Output the (X, Y) coordinate of the center of the cell containing the given text.  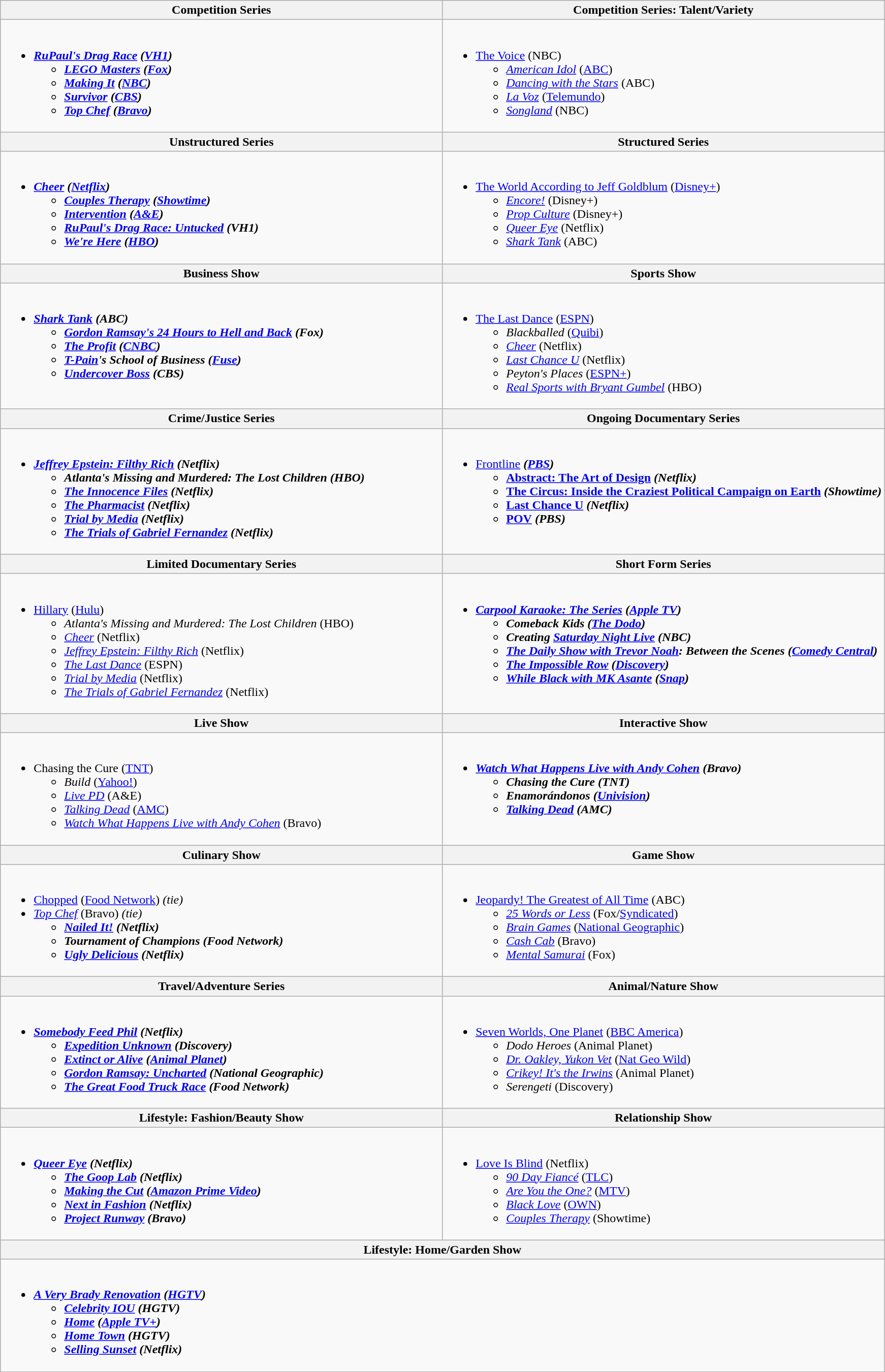
Lifestyle: Home/Garden Show (442, 1250)
Love Is Blind (Netflix)90 Day Fiancé (TLC)Are You the One? (MTV)Black Love (OWN)Couples Therapy (Showtime) (663, 1184)
Ongoing Documentary Series (663, 419)
Watch What Happens Live with Andy Cohen (Bravo)Chasing the Cure (TNT)Enamorándonos (Univision)Talking Dead (AMC) (663, 788)
Cheer (Netflix)Couples Therapy (Showtime)Intervention (A&E)RuPaul's Drag Race: Untucked (VH1)We're Here (HBO) (222, 207)
The World According to Jeff Goldblum (Disney+)Encore! (Disney+)Prop Culture (Disney+)Queer Eye (Netflix)Shark Tank (ABC) (663, 207)
Queer Eye (Netflix)The Goop Lab (Netflix)Making the Cut (Amazon Prime Video)Next in Fashion (Netflix)Project Runway (Bravo) (222, 1184)
Sports Show (663, 273)
Competition Series (222, 10)
Structured Series (663, 142)
Relationship Show (663, 1118)
Crime/Justice Series (222, 419)
Short Form Series (663, 564)
Lifestyle: Fashion/Beauty Show (222, 1118)
Travel/Adventure Series (222, 986)
Culinary Show (222, 855)
Chasing the Cure (TNT)Build (Yahoo!)Live PD (A&E)Talking Dead (AMC)Watch What Happens Live with Andy Cohen (Bravo) (222, 788)
Interactive Show (663, 723)
The Last Dance (ESPN)Blackballed (Quibi)Cheer (Netflix)Last Chance U (Netflix)Peyton's Places (ESPN+)Real Sports with Bryant Gumbel (HBO) (663, 346)
Business Show (222, 273)
Animal/Nature Show (663, 986)
Game Show (663, 855)
Unstructured Series (222, 142)
Live Show (222, 723)
RuPaul's Drag Race (VH1)LEGO Masters (Fox)Making It (NBC)Survivor (CBS)Top Chef (Bravo) (222, 76)
A Very Brady Renovation (HGTV)Celebrity IOU (HGTV)Home (Apple TV+)Home Town (HGTV)Selling Sunset (Netflix) (442, 1316)
Chopped (Food Network) (tie)Top Chef (Bravo) (tie)Nailed It! (Netflix)Tournament of Champions (Food Network)Ugly Delicious (Netflix) (222, 920)
Shark Tank (ABC)Gordon Ramsay's 24 Hours to Hell and Back (Fox)The Profit (CNBC)T-Pain's School of Business (Fuse)Undercover Boss (CBS) (222, 346)
Jeopardy! The Greatest of All Time (ABC)25 Words or Less (Fox/Syndicated)Brain Games (National Geographic)Cash Cab (Bravo)Mental Samurai (Fox) (663, 920)
Limited Documentary Series (222, 564)
Competition Series: Talent/Variety (663, 10)
The Voice (NBC)American Idol (ABC)Dancing with the Stars (ABC)La Voz (Telemundo)Songland (NBC) (663, 76)
